From the cell containing the given text, extract its center point as [x, y] coordinate. 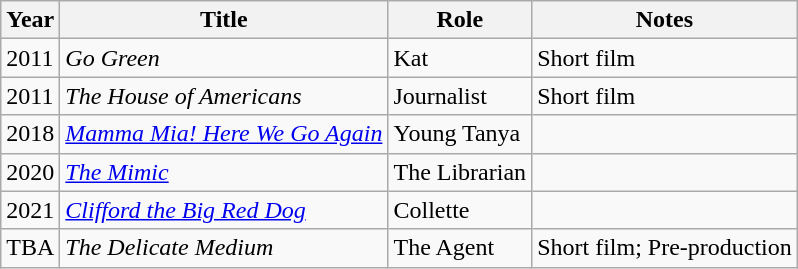
Collette [460, 210]
The Librarian [460, 172]
Notes [665, 20]
The House of Americans [224, 96]
Short film; Pre-production [665, 248]
Kat [460, 58]
Clifford the Big Red Dog [224, 210]
TBA [30, 248]
Year [30, 20]
Title [224, 20]
Mamma Mia! Here We Go Again [224, 134]
The Delicate Medium [224, 248]
The Mimic [224, 172]
Go Green [224, 58]
Role [460, 20]
Young Tanya [460, 134]
2020 [30, 172]
2018 [30, 134]
2021 [30, 210]
The Agent [460, 248]
Journalist [460, 96]
